Locate the cell with the specified text and output its [x, y] center coordinate. 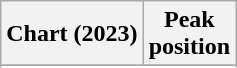
Chart (2023) [72, 34]
Peakposition [189, 34]
